Extract the [X, Y] coordinate from the center of the cell holding the provided text.  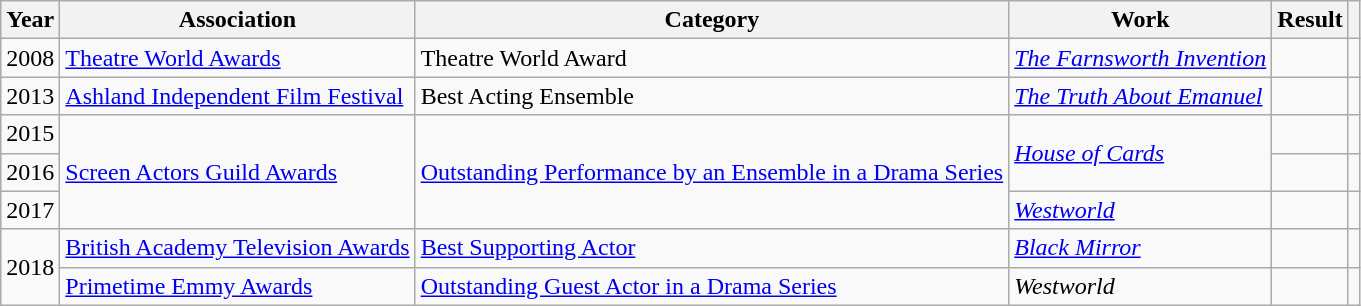
2018 [30, 267]
2008 [30, 58]
Theatre World Awards [238, 58]
Theatre World Award [712, 58]
Ashland Independent Film Festival [238, 96]
2017 [30, 210]
Best Supporting Actor [712, 248]
Year [30, 20]
Work [1140, 20]
House of Cards [1140, 153]
The Truth About Emanuel [1140, 96]
The Farnsworth Invention [1140, 58]
Screen Actors Guild Awards [238, 172]
2016 [30, 172]
2013 [30, 96]
British Academy Television Awards [238, 248]
Result [1310, 20]
Outstanding Performance by an Ensemble in a Drama Series [712, 172]
Association [238, 20]
Outstanding Guest Actor in a Drama Series [712, 286]
Best Acting Ensemble [712, 96]
2015 [30, 134]
Primetime Emmy Awards [238, 286]
Category [712, 20]
Black Mirror [1140, 248]
